Extract the (x, y) coordinate from the center of the cell holding the provided text.  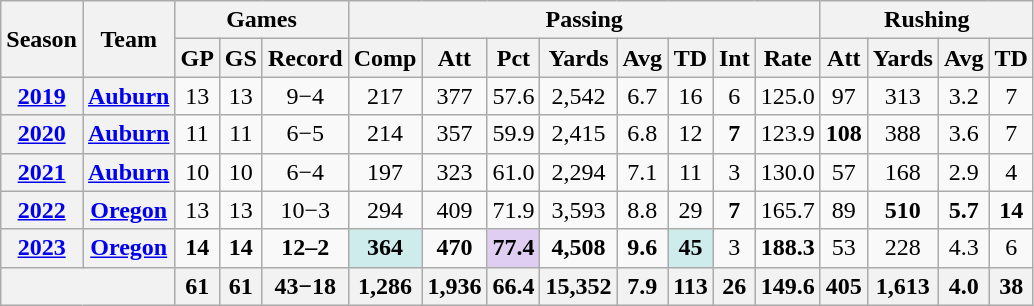
89 (844, 210)
6−5 (305, 134)
130.0 (788, 172)
4 (1011, 172)
57.6 (514, 96)
2021 (42, 172)
12 (691, 134)
2,294 (578, 172)
409 (454, 210)
4.0 (964, 286)
313 (902, 96)
1,613 (902, 286)
388 (902, 134)
2022 (42, 210)
97 (844, 96)
45 (691, 248)
9−4 (305, 96)
GP (197, 58)
Rushing (926, 20)
3.6 (964, 134)
470 (454, 248)
6−4 (305, 172)
2,542 (578, 96)
1,286 (385, 286)
10−3 (305, 210)
3.2 (964, 96)
Rate (788, 58)
165.7 (788, 210)
123.9 (788, 134)
Season (42, 39)
364 (385, 248)
108 (844, 134)
2023 (42, 248)
6.8 (642, 134)
Passing (584, 20)
4,508 (578, 248)
405 (844, 286)
12–2 (305, 248)
77.4 (514, 248)
38 (1011, 286)
2020 (42, 134)
26 (734, 286)
2019 (42, 96)
323 (454, 172)
214 (385, 134)
188.3 (788, 248)
7.9 (642, 286)
29 (691, 210)
66.4 (514, 286)
197 (385, 172)
43−18 (305, 286)
GS (240, 58)
377 (454, 96)
125.0 (788, 96)
Team (128, 39)
57 (844, 172)
8.8 (642, 210)
217 (385, 96)
71.9 (514, 210)
59.9 (514, 134)
168 (902, 172)
53 (844, 248)
5.7 (964, 210)
7.1 (642, 172)
Int (734, 58)
357 (454, 134)
Pct (514, 58)
61.0 (514, 172)
1,936 (454, 286)
15,352 (578, 286)
Games (262, 20)
3,593 (578, 210)
2.9 (964, 172)
6.7 (642, 96)
Comp (385, 58)
510 (902, 210)
Record (305, 58)
2,415 (578, 134)
16 (691, 96)
294 (385, 210)
113 (691, 286)
4.3 (964, 248)
228 (902, 248)
9.6 (642, 248)
149.6 (788, 286)
